Extract the [X, Y] coordinate from the center of the cell holding the provided text.  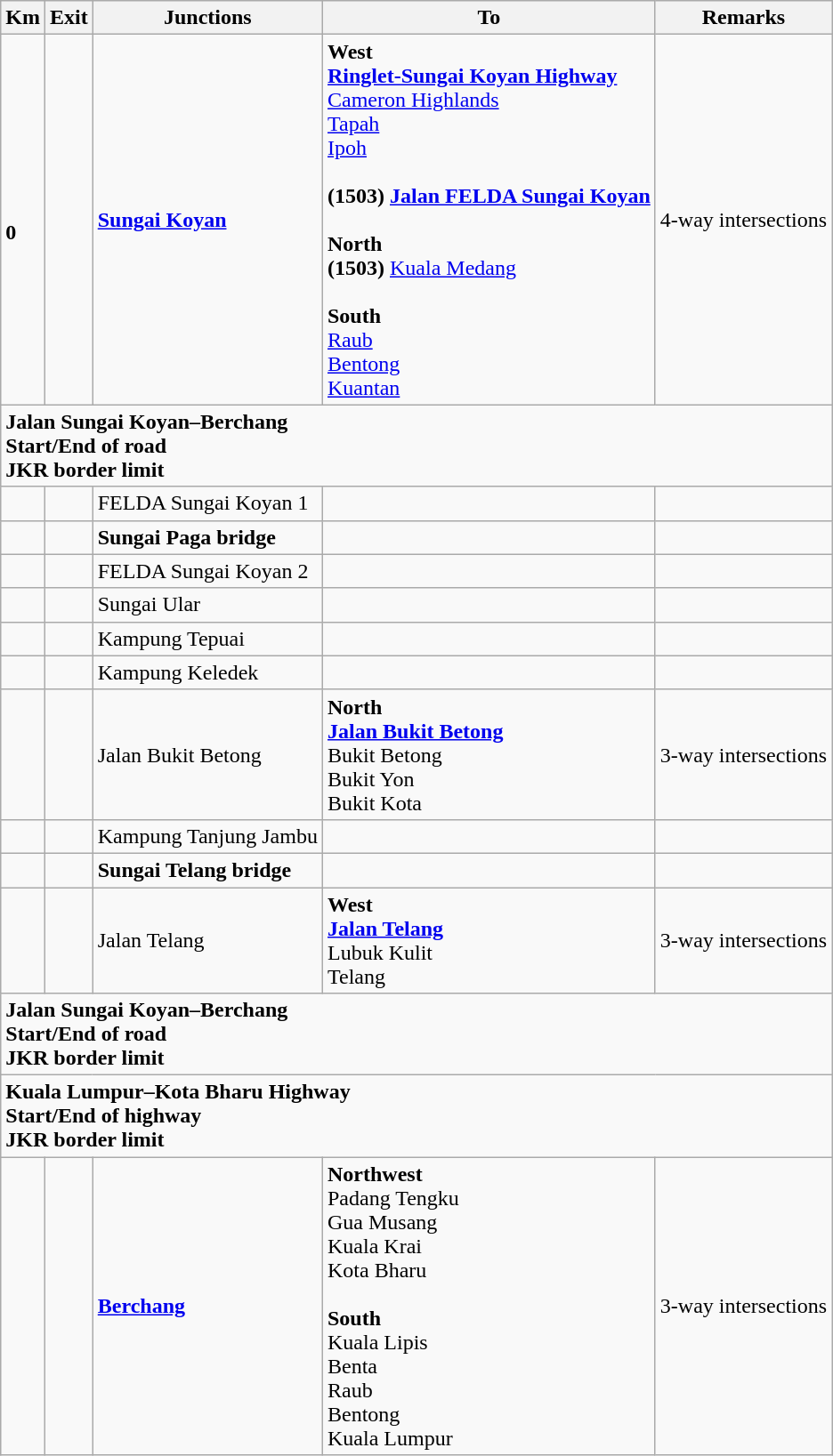
4-way intersections [743, 220]
Sungai Ular [207, 605]
Sungai Koyan [207, 220]
Kampung Keledek [207, 672]
To [489, 18]
Kampung Tepuai [207, 639]
Km [23, 18]
Sungai Paga bridge [207, 537]
Berchang [207, 1306]
Remarks [743, 18]
Kuala Lumpur–Kota Bharu HighwayStart/End of highwayJKR border limit [416, 1116]
Exit [69, 18]
0 [23, 220]
FELDA Sungai Koyan 2 [207, 571]
Sungai Telang bridge [207, 870]
West Jalan TelangLubuk KulitTelang [489, 941]
West Ringlet-Sungai Koyan Highway Cameron Highlands Tapah Ipoh (1503) Jalan FELDA Sungai KoyanNorth (1503) Kuala MedangSouth Raub Bentong Kuantan [489, 220]
Junctions [207, 18]
Northwest Padang Tengku Gua Musang Kuala Krai Kota BharuSouth Kuala Lipis Benta Raub Bentong Kuala Lumpur [489, 1306]
FELDA Sungai Koyan 1 [207, 503]
North Jalan Bukit BetongBukit BetongBukit YonBukit Kota [489, 754]
Kampung Tanjung Jambu [207, 836]
Jalan Bukit Betong [207, 754]
Jalan Telang [207, 941]
